Provide the [X, Y] coordinate of the cell's center where the given text is located.  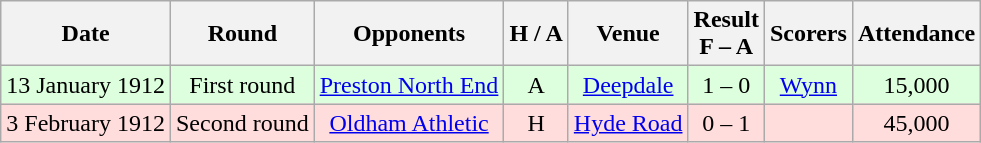
13 January 1912 [86, 85]
Hyde Road [628, 123]
ResultF – A [726, 34]
Venue [628, 34]
Wynn [808, 85]
15,000 [916, 85]
A [536, 85]
45,000 [916, 123]
Attendance [916, 34]
Round [242, 34]
0 – 1 [726, 123]
Second round [242, 123]
Date [86, 34]
Opponents [409, 34]
Preston North End [409, 85]
1 – 0 [726, 85]
Scorers [808, 34]
Deepdale [628, 85]
First round [242, 85]
3 February 1912 [86, 123]
H [536, 123]
H / A [536, 34]
Oldham Athletic [409, 123]
